Pinpoint the cell where the given text exists, returning its (X, Y) midpoint coordinate. 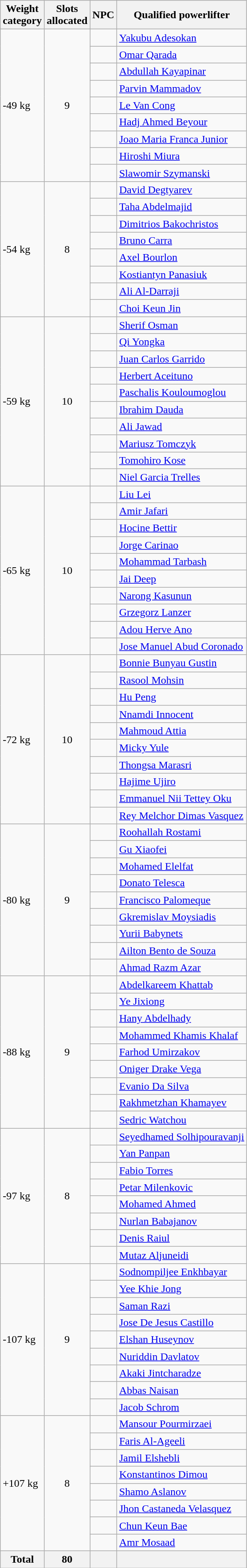
Juan Carlos Garrido (182, 359)
-97 kg (22, 1196)
Akaki Jintcharadze (182, 1373)
Yurii Babynets (182, 934)
Amr Mosaad (182, 1542)
80 (67, 1559)
Qualified powerlifter (182, 15)
NPC (103, 15)
Ye Jixiong (182, 1001)
Petar Milenkovic (182, 1187)
Mansour Pourmirzaei (182, 1424)
Jhon Castaneda Velasquez (182, 1508)
Bruno Carra (182, 241)
Jose De Jesus Castillo (182, 1323)
-54 kg (22, 249)
Nurlan Babajanov (182, 1221)
Nnamdi Innocent (182, 714)
Sodnompiljee Enkhbayar (182, 1272)
Hadj Ahmed Beyour (182, 122)
Seyedhamed Solhipouravanji (182, 1137)
-49 kg (22, 106)
Mariusz Tomczyk (182, 443)
Total (22, 1559)
Mohammed Khamis Khalaf (182, 1035)
Ali Jawad (182, 426)
+107 kg (22, 1483)
Jose Manuel Abud Coronado (182, 646)
Axel Bourlon (182, 258)
Elshan Huseynov (182, 1340)
Rasool Mohsin (182, 680)
Farhod Umirzakov (182, 1052)
Yee Khie Jong (182, 1289)
Hiroshi Miura (182, 156)
Adou Herve Ano (182, 629)
Sherif Osman (182, 325)
Ailton Bento de Souza (182, 951)
Chun Keun Bae (182, 1525)
Francisco Palomeque (182, 900)
Mohammad Tarbash (182, 562)
Mutaz Aljuneidi (182, 1255)
Thongsa Marasri (182, 764)
Niel Garcia Trelles (182, 477)
-80 kg (22, 900)
Tomohiro Kose (182, 460)
-107 kg (22, 1340)
Parvin Mammadov (182, 88)
Ibrahim Dauda (182, 410)
Abbas Naisan (182, 1390)
Hany Abdelhady (182, 1018)
Liu Lei (182, 494)
Amir Jafari (182, 511)
Shamo Aslanov (182, 1492)
Donato Telesca (182, 883)
Joao Maria Franca Junior (182, 139)
Sedric Watchou (182, 1120)
Taha Abdelmajid (182, 207)
-88 kg (22, 1052)
Ahmad Razm Azar (182, 967)
Nuriddin Davlatov (182, 1357)
-65 kg (22, 570)
Konstantinos Dimou (182, 1475)
Qi Yongka (182, 342)
Paschalis Kouloumoglou (182, 393)
Mahmoud Attia (182, 731)
Micky Yule (182, 748)
Choi Keun Jin (182, 308)
Slots allocated (67, 15)
Emmanuel Nii Tettey Oku (182, 799)
David Degtyarev (182, 190)
Mohamed Ahmed (182, 1204)
Narong Kasunun (182, 596)
Saman Razi (182, 1305)
-59 kg (22, 402)
Hocine Bettir (182, 528)
Abdullah Kayapinar (182, 72)
Jai Deep (182, 579)
Gkremislav Moysiadis (182, 917)
Yakubu Adesokan (182, 38)
Rakhmetzhan Khamayev (182, 1103)
Gu Xiaofei (182, 849)
Mohamed Elelfat (182, 866)
Le Van Cong (182, 105)
Jacob Schrom (182, 1407)
Weight category (22, 15)
Rey Melchor Dimas Vasquez (182, 816)
Bonnie Bunyau Gustin (182, 663)
Grzegorz Lanzer (182, 613)
Abdelkareem Khattab (182, 984)
Slawomir Szymanski (182, 173)
Roohallah Rostami (182, 832)
Denis Raiul (182, 1238)
-72 kg (22, 739)
Dimitrios Bakochristos (182, 223)
Jamil Elshebli (182, 1458)
Faris Al-Ageeli (182, 1441)
Hajime Ujiro (182, 782)
Omar Qarada (182, 55)
Kostiantyn Panasiuk (182, 275)
Hu Peng (182, 697)
Fabio Torres (182, 1170)
Herbert Aceituno (182, 376)
Yan Panpan (182, 1154)
Ali Al-Darraji (182, 291)
Evanio Da Silva (182, 1086)
Oniger Drake Vega (182, 1069)
Jorge Carinao (182, 545)
